Detect which cell encompasses the target text, then output its [X, Y] center coordinate. 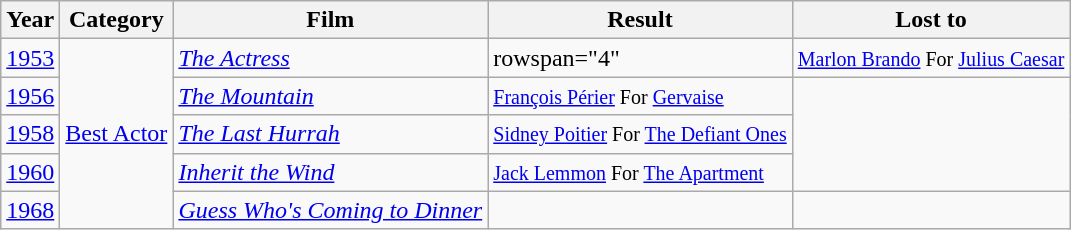
Category [116, 20]
1960 [30, 172]
1958 [30, 134]
The Actress [330, 58]
Year [30, 20]
Film [330, 20]
François Périer For Gervaise [640, 96]
1956 [30, 96]
Best Actor [116, 134]
The Mountain [330, 96]
Sidney Poitier For The Defiant Ones [640, 134]
Guess Who's Coming to Dinner [330, 210]
1968 [30, 210]
Lost to [931, 20]
1953 [30, 58]
rowspan="4" [640, 58]
Result [640, 20]
Marlon Brando For Julius Caesar [931, 58]
Jack Lemmon For The Apartment [640, 172]
The Last Hurrah [330, 134]
Inherit the Wind [330, 172]
